Locate the cell with the specified text and output its (X, Y) center coordinate. 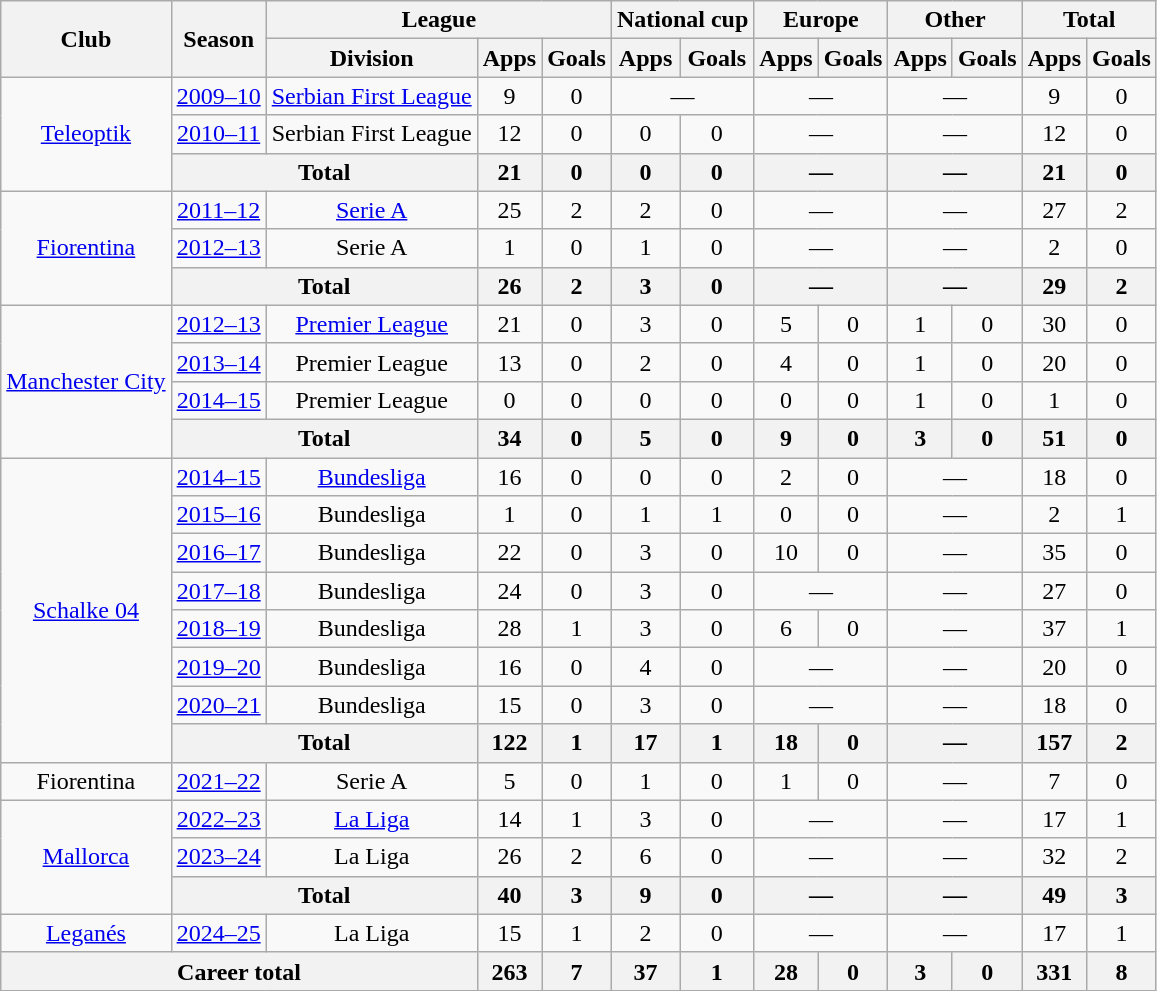
2018–19 (218, 629)
40 (509, 895)
Mallorca (86, 857)
2009–10 (218, 96)
Career total (239, 971)
157 (1054, 743)
2019–20 (218, 667)
14 (509, 819)
Leganés (86, 933)
League (438, 20)
Other (955, 20)
Season (218, 39)
Teleoptik (86, 134)
2020–21 (218, 705)
Manchester City (86, 381)
Schalke 04 (86, 610)
2016–17 (218, 553)
51 (1054, 438)
8 (1122, 971)
2013–14 (218, 362)
29 (1054, 286)
2010–11 (218, 134)
49 (1054, 895)
2011–12 (218, 210)
30 (1054, 324)
263 (509, 971)
2015–16 (218, 515)
Club (86, 39)
25 (509, 210)
Europe (821, 20)
2021–22 (218, 781)
2023–24 (218, 857)
22 (509, 553)
2024–25 (218, 933)
35 (1054, 553)
24 (509, 591)
13 (509, 362)
10 (786, 553)
2022–23 (218, 819)
2017–18 (218, 591)
National cup (682, 20)
Division (372, 58)
331 (1054, 971)
34 (509, 438)
32 (1054, 857)
122 (509, 743)
